Detect which cell encompasses the target text, then output its (x, y) center coordinate. 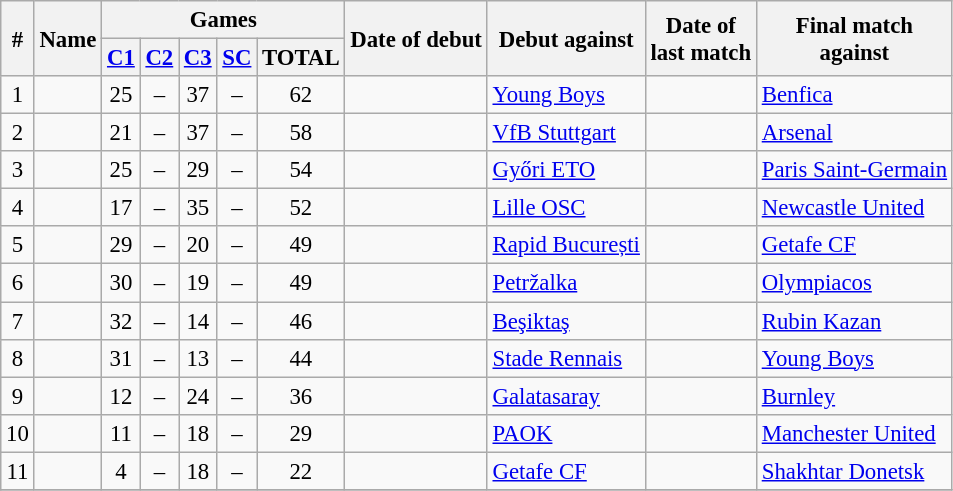
3 (18, 170)
Stade Rennais (566, 358)
Final matchagainst (854, 38)
2 (18, 133)
46 (301, 321)
PAOK (566, 433)
22 (301, 471)
Manchester United (854, 433)
62 (301, 95)
21 (121, 133)
C1 (121, 58)
C3 (198, 58)
32 (121, 321)
12 (121, 396)
Date oflast match (700, 38)
31 (121, 358)
VfB Stuttgart (566, 133)
24 (198, 396)
Date of debut (416, 38)
54 (301, 170)
Games (224, 20)
30 (121, 283)
Debut against (566, 38)
Benfica (854, 95)
6 (18, 283)
Arsenal (854, 133)
# (18, 38)
9 (18, 396)
35 (198, 208)
58 (301, 133)
Petržalka (566, 283)
Rapid București (566, 245)
Paris Saint-Germain (854, 170)
Beşiktaş (566, 321)
Galatasaray (566, 396)
52 (301, 208)
Burnley (854, 396)
SC (237, 58)
Olympiacos (854, 283)
17 (121, 208)
Lille OSC (566, 208)
36 (301, 396)
13 (198, 358)
Shakhtar Donetsk (854, 471)
1 (18, 95)
20 (198, 245)
Newcastle United (854, 208)
7 (18, 321)
Rubin Kazan (854, 321)
C2 (159, 58)
14 (198, 321)
5 (18, 245)
TOTAL (301, 58)
Name (68, 38)
10 (18, 433)
Győri ETO (566, 170)
19 (198, 283)
8 (18, 358)
44 (301, 358)
